Output the (X, Y) coordinate of the center of the cell containing the given text.  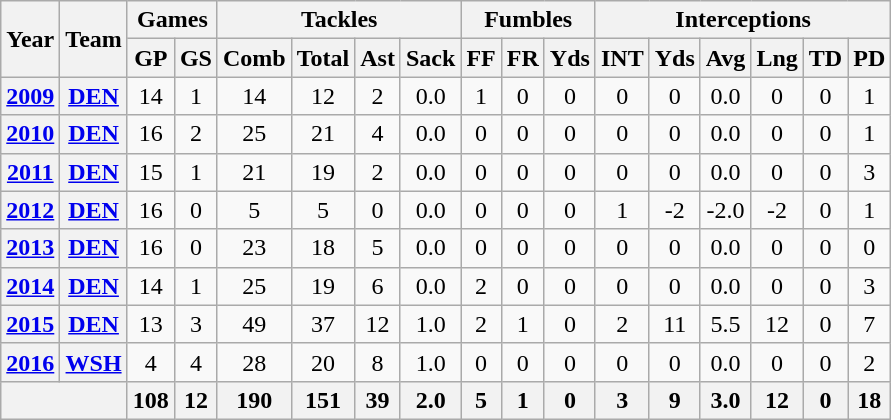
Interceptions (742, 20)
Avg (726, 58)
2015 (30, 324)
Fumbles (528, 20)
37 (323, 324)
11 (674, 324)
PD (870, 58)
2.0 (430, 400)
3.0 (726, 400)
20 (323, 362)
2012 (30, 210)
2013 (30, 248)
Ast (378, 58)
5.5 (726, 324)
Games (172, 20)
FF (481, 58)
108 (150, 400)
2014 (30, 286)
Comb (254, 58)
Total (323, 58)
WSH (94, 362)
Team (94, 39)
GS (196, 58)
Lng (777, 58)
7 (870, 324)
INT (622, 58)
FR (522, 58)
2016 (30, 362)
TD (825, 58)
23 (254, 248)
49 (254, 324)
151 (323, 400)
190 (254, 400)
28 (254, 362)
13 (150, 324)
8 (378, 362)
Sack (430, 58)
GP (150, 58)
39 (378, 400)
-2.0 (726, 210)
9 (674, 400)
2011 (30, 172)
Tackles (338, 20)
Year (30, 39)
2009 (30, 96)
2010 (30, 134)
15 (150, 172)
6 (378, 286)
